Locate the cell with the specified text and output its (x, y) center coordinate. 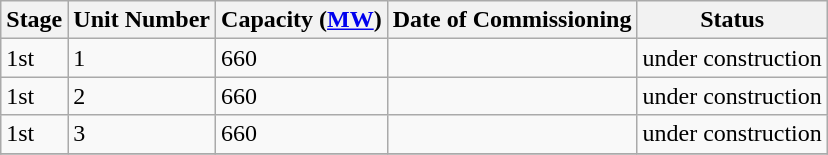
Date of Commissioning (512, 20)
Stage (34, 20)
3 (142, 134)
Capacity (MW) (302, 20)
Status (732, 20)
Unit Number (142, 20)
1 (142, 58)
2 (142, 96)
